Detect which cell encompasses the target text, then output its (X, Y) center coordinate. 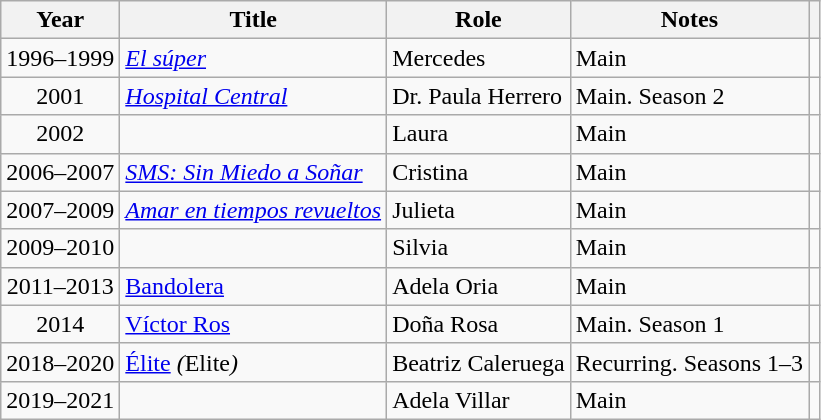
Main. Season 2 (689, 96)
Role (479, 20)
SMS: Sin Miedo a Soñar (254, 172)
Beatriz Caleruega (479, 362)
Dr. Paula Herrero (479, 96)
2007–2009 (60, 210)
Silvia (479, 248)
Élite (Elite) (254, 362)
2018–2020 (60, 362)
2014 (60, 324)
Recurring. Seasons 1–3 (689, 362)
2009–2010 (60, 248)
Cristina (479, 172)
Doña Rosa (479, 324)
Adela Villar (479, 400)
2002 (60, 134)
Bandolera (254, 286)
Year (60, 20)
Title (254, 20)
2011–2013 (60, 286)
Notes (689, 20)
1996–1999 (60, 58)
Main. Season 1 (689, 324)
Víctor Ros (254, 324)
Hospital Central (254, 96)
Adela Oria (479, 286)
Laura (479, 134)
Amar en tiempos revueltos (254, 210)
Julieta (479, 210)
El súper (254, 58)
2001 (60, 96)
2006–2007 (60, 172)
Mercedes (479, 58)
2019–2021 (60, 400)
